Provide the [X, Y] coordinate of the cell's center where the given text is located.  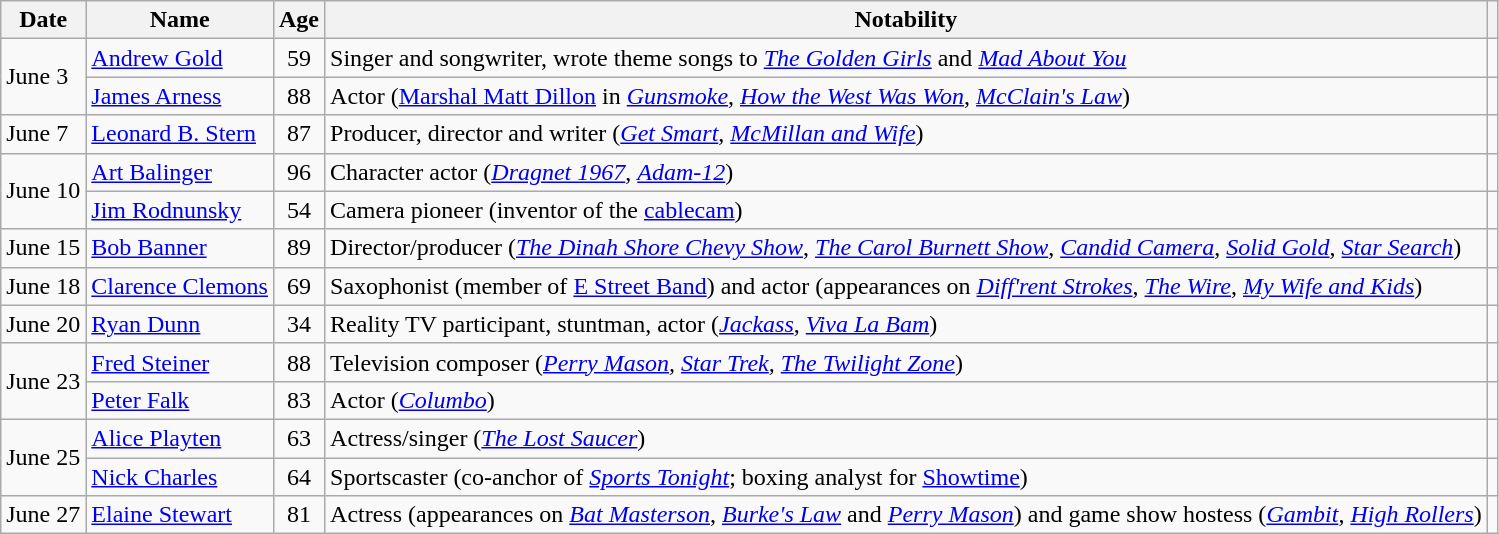
83 [298, 400]
Andrew Gold [180, 58]
June 15 [44, 248]
34 [298, 324]
June 23 [44, 381]
June 7 [44, 134]
June 27 [44, 515]
Sportscaster (co-anchor of Sports Tonight; boxing analyst for Showtime) [906, 477]
Actor (Marshal Matt Dillon in Gunsmoke, How the West Was Won, McClain's Law) [906, 96]
Nick Charles [180, 477]
June 10 [44, 191]
Jim Rodnunsky [180, 210]
81 [298, 515]
Television composer (Perry Mason, Star Trek, The Twilight Zone) [906, 362]
Elaine Stewart [180, 515]
June 20 [44, 324]
June 25 [44, 457]
Age [298, 20]
Leonard B. Stern [180, 134]
Name [180, 20]
59 [298, 58]
James Arness [180, 96]
63 [298, 438]
Character actor (Dragnet 1967, Adam-12) [906, 172]
64 [298, 477]
Fred Steiner [180, 362]
Alice Playten [180, 438]
June 18 [44, 286]
Actress/singer (The Lost Saucer) [906, 438]
Bob Banner [180, 248]
Clarence Clemons [180, 286]
Reality TV participant, stuntman, actor (Jackass, Viva La Bam) [906, 324]
Actress (appearances on Bat Masterson, Burke's Law and Perry Mason) and game show hostess (Gambit, High Rollers) [906, 515]
Producer, director and writer (Get Smart, McMillan and Wife) [906, 134]
Director/producer (The Dinah Shore Chevy Show, The Carol Burnett Show, Candid Camera, Solid Gold, Star Search) [906, 248]
Ryan Dunn [180, 324]
Singer and songwriter, wrote theme songs to The Golden Girls and Mad About You [906, 58]
June 3 [44, 77]
Date [44, 20]
87 [298, 134]
Camera pioneer (inventor of the cablecam) [906, 210]
54 [298, 210]
96 [298, 172]
Actor (Columbo) [906, 400]
Notability [906, 20]
89 [298, 248]
Art Balinger [180, 172]
Saxophonist (member of E Street Band) and actor (appearances on Diff'rent Strokes, The Wire, My Wife and Kids) [906, 286]
Peter Falk [180, 400]
69 [298, 286]
